Extract the [x, y] coordinate from the center of the cell holding the provided text.  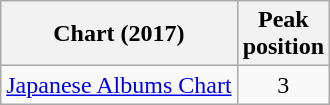
Peakposition [283, 34]
Chart (2017) [119, 34]
3 [283, 85]
Japanese Albums Chart [119, 85]
